Determine the [X, Y] coordinate at the center of the cell enclosing the given text.  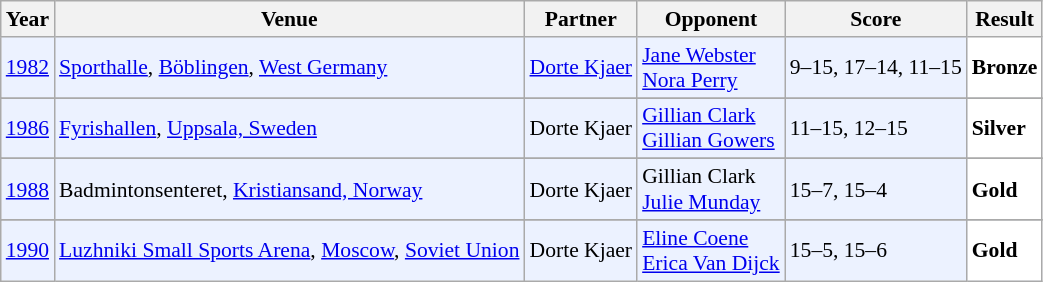
1982 [28, 68]
1990 [28, 250]
15–7, 15–4 [876, 190]
Silver [1005, 128]
Fyrishallen, Uppsala, Sweden [289, 128]
Sporthalle, Böblingen, West Germany [289, 68]
Badmintonsenteret, Kristiansand, Norway [289, 190]
Gillian Clark Gillian Gowers [711, 128]
11–15, 12–15 [876, 128]
15–5, 15–6 [876, 250]
Partner [582, 19]
Gillian Clark Julie Munday [711, 190]
Jane Webster Nora Perry [711, 68]
1988 [28, 190]
Bronze [1005, 68]
Venue [289, 19]
Score [876, 19]
1986 [28, 128]
Result [1005, 19]
Luzhniki Small Sports Arena, Moscow, Soviet Union [289, 250]
Year [28, 19]
9–15, 17–14, 11–15 [876, 68]
Opponent [711, 19]
Eline Coene Erica Van Dijck [711, 250]
